Find where the given text appears and provide that cell's center as [X, Y] coordinate. 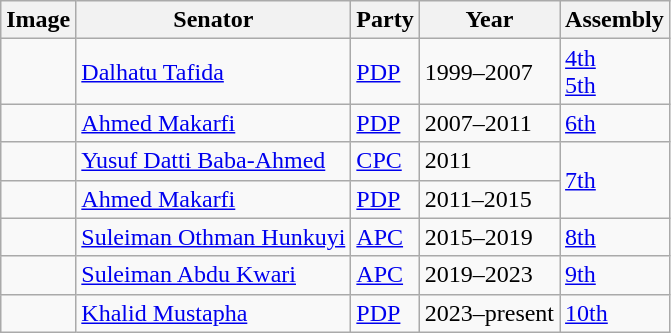
Assembly [615, 20]
Dalhatu Tafida [214, 72]
6th [615, 123]
Image [38, 20]
2007–2011 [489, 123]
2019–2023 [489, 275]
CPC [385, 161]
Yusuf Datti Baba-Ahmed [214, 161]
2011–2015 [489, 199]
2023–present [489, 313]
1999–2007 [489, 72]
Senator [214, 20]
Party [385, 20]
2011 [489, 161]
Suleiman Abdu Kwari [214, 275]
8th [615, 237]
10th [615, 313]
2015–2019 [489, 237]
Suleiman Othman Hunkuyi [214, 237]
7th [615, 180]
Year [489, 20]
9th [615, 275]
Khalid Mustapha [214, 313]
4th 5th [615, 72]
